Find where the given text appears and provide that cell's center as (X, Y) coordinate. 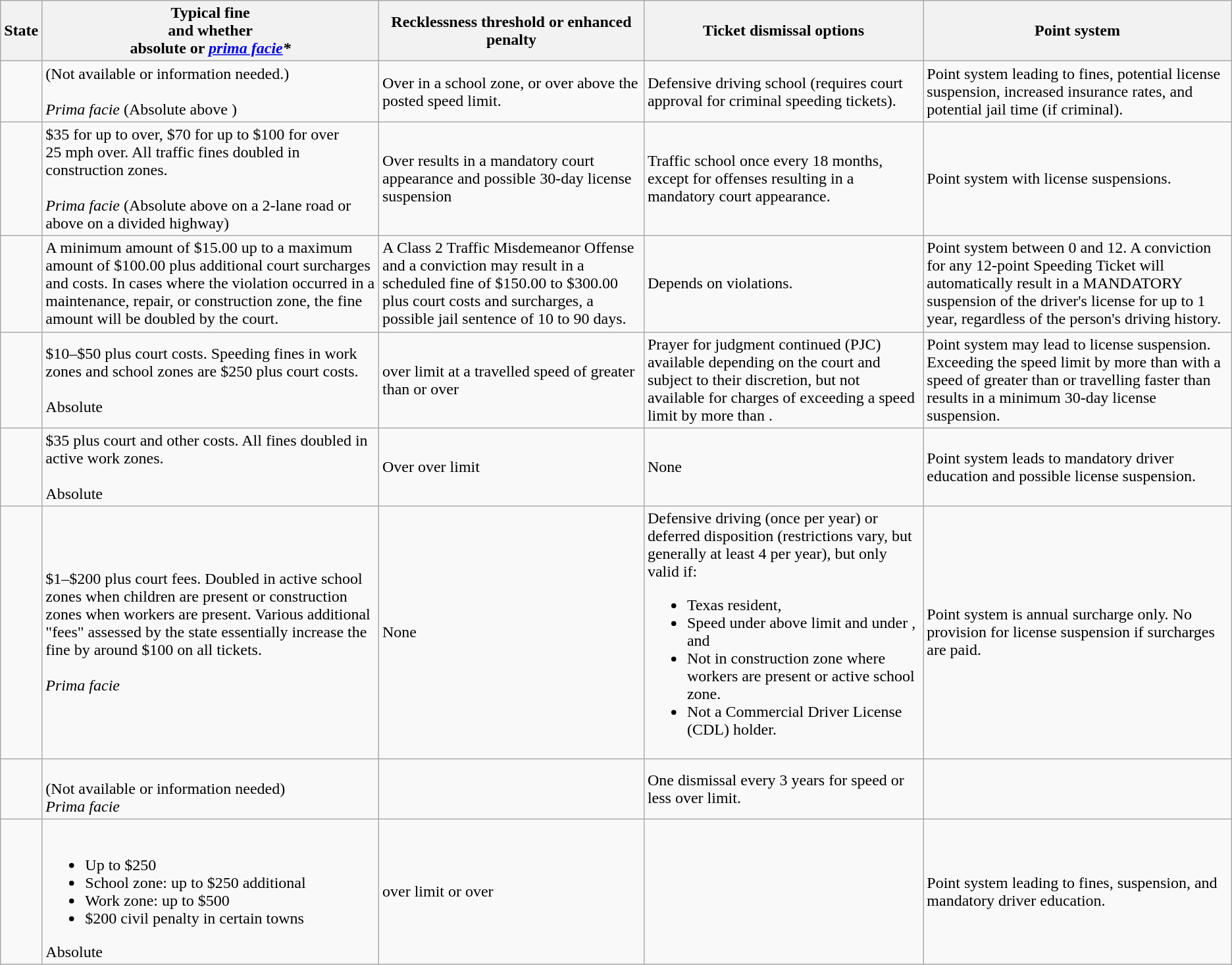
Point system leading to fines, suspension, and mandatory driver education. (1077, 891)
Recklessness threshold or enhanced penalty (511, 31)
Over results in a mandatory court appearance and possible 30-day license suspension (511, 179)
Ticket dismissal options (783, 31)
$10–$50 plus court costs. Speeding fines in work zones and school zones are $250 plus court costs.Absolute (211, 380)
Up to $250School zone: up to $250 additionalWork zone: up to $500$200 civil penalty in certain townsAbsolute (211, 891)
State (21, 31)
Defensive driving school (requires court approval for criminal speeding tickets). (783, 91)
Point system leading to fines, potential license suspension, increased insurance rates, and potential jail time (if criminal). (1077, 91)
Point system leads to mandatory driver education and possible license suspension. (1077, 467)
(Not available or information needed)Prima facie (211, 789)
over limit or over (511, 891)
Traffic school once every 18 months, except for offenses resulting in a mandatory court appearance. (783, 179)
One dismissal every 3 years for speed or less over limit. (783, 789)
Typical fineand whetherabsolute or prima facie* (211, 31)
$35 plus court and other costs. All fines doubled in active work zones.Absolute (211, 467)
Over over limit (511, 467)
Point system is annual surcharge only. No provision for license suspension if surcharges are paid. (1077, 632)
(Not available or information needed.)Prima facie (Absolute above ) (211, 91)
Over in a school zone, or over above the posted speed limit. (511, 91)
Point system (1077, 31)
Depends on violations. (783, 284)
over limit at a travelled speed of greater than or over (511, 380)
Point system with license suspensions. (1077, 179)
